Return the (x, y) coordinate for the center point of the cell that contains the specified text.  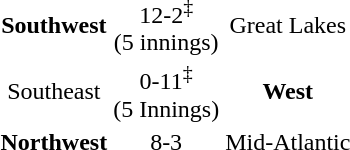
0-11‡(5 Innings) (166, 92)
